Pinpoint the cell where the given text exists, returning its (x, y) midpoint coordinate. 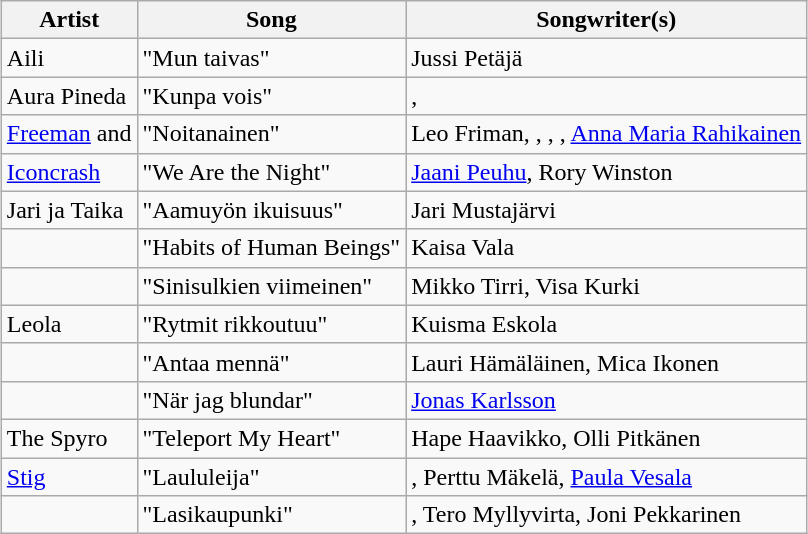
Iconcrash (69, 172)
"Rytmit rikkoutuu" (272, 324)
Jussi Petäjä (606, 58)
Songwriter(s) (606, 20)
, Perttu Mäkelä, Paula Vesala (606, 477)
"Noitanainen" (272, 134)
Song (272, 20)
"Kunpa vois" (272, 96)
"När jag blundar" (272, 400)
"Lasikaupunki" (272, 515)
"Mun taivas" (272, 58)
Hape Haavikko, Olli Pitkänen (606, 438)
Lauri Hämäläinen, Mica Ikonen (606, 362)
Leo Friman, , , , Anna Maria Rahikainen (606, 134)
Aura Pineda (69, 96)
"Laululeija" (272, 477)
, (606, 96)
"Habits of Human Beings" (272, 248)
The Spyro (69, 438)
Kaisa Vala (606, 248)
"Aamuyön ikuisuus" (272, 210)
Leola (69, 324)
Artist (69, 20)
"Sinisulkien viimeinen" (272, 286)
Jari Mustajärvi (606, 210)
"Antaa mennä" (272, 362)
Kuisma Eskola (606, 324)
Jaani Peuhu, Rory Winston (606, 172)
"We Are the Night" (272, 172)
Jonas Karlsson (606, 400)
Mikko Tirri, Visa Kurki (606, 286)
Stig (69, 477)
, Tero Myllyvirta, Joni Pekkarinen (606, 515)
Jari ja Taika (69, 210)
"Teleport My Heart" (272, 438)
Freeman and (69, 134)
Aili (69, 58)
